Detect which cell encompasses the target text, then output its [x, y] center coordinate. 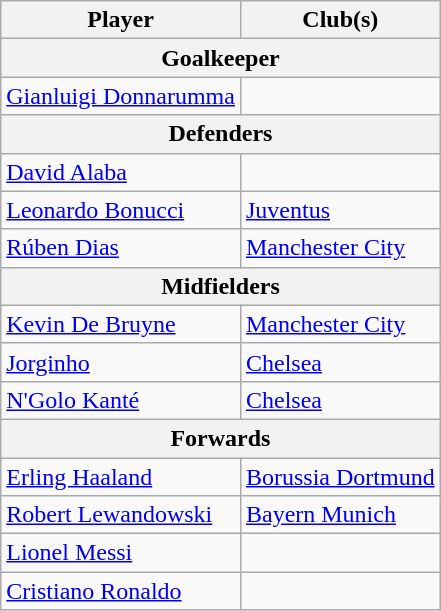
Kevin De Bruyne [121, 324]
David Alaba [121, 172]
Erling Haaland [121, 477]
Defenders [220, 134]
Borussia Dortmund [340, 477]
Robert Lewandowski [121, 515]
Jorginho [121, 362]
Goalkeeper [220, 58]
Rúben Dias [121, 248]
Lionel Messi [121, 553]
Midfielders [220, 286]
Cristiano Ronaldo [121, 591]
Gianluigi Donnarumma [121, 96]
Bayern Munich [340, 515]
Club(s) [340, 20]
Player [121, 20]
Leonardo Bonucci [121, 210]
Forwards [220, 438]
Juventus [340, 210]
N'Golo Kanté [121, 400]
